Detect which cell encompasses the target text, then output its (X, Y) center coordinate. 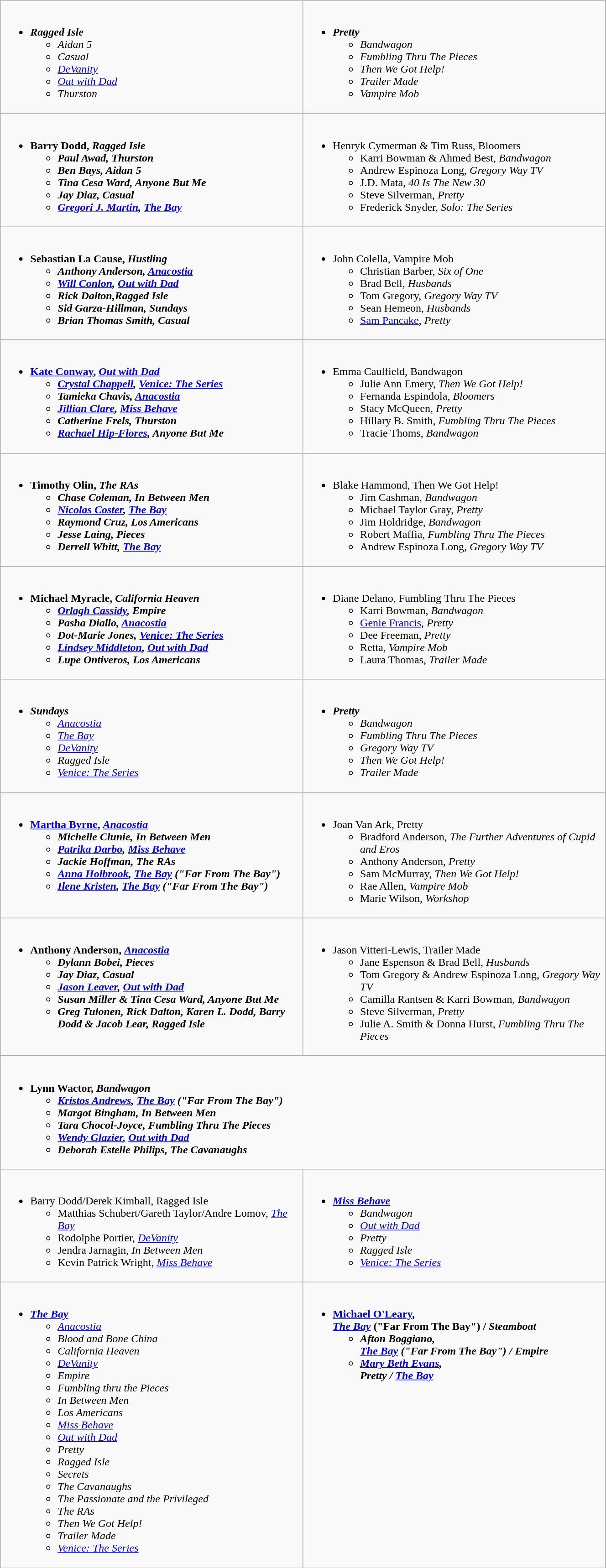
John Colella, Vampire MobChristian Barber, Six of OneBrad Bell, HusbandsTom Gregory, Gregory Way TVSean Hemeon, HusbandsSam Pancake, Pretty (454, 283)
Michael O'Leary,The Bay ("Far From The Bay") / SteamboatAfton Boggiano,The Bay ("Far From The Bay") / EmpireMary Beth Evans,Pretty / The Bay (454, 1425)
Timothy Olin, The RAsChase Coleman, In Between MenNicolas Coster, The BayRaymond Cruz, Los AmericansJesse Laing, PiecesDerrell Whitt, The Bay (151, 510)
PrettyBandwagonFumbling Thru The PiecesThen We Got Help!Trailer MadeVampire Mob (454, 57)
Miss BehaveBandwagonOut with DadPrettyRagged IsleVenice: The Series (454, 1225)
Diane Delano, Fumbling Thru The PiecesKarri Bowman, BandwagonGenie Francis, PrettyDee Freeman, PrettyRetta, Vampire MobLaura Thomas, Trailer Made (454, 623)
SundaysAnacostiaThe BayDeVanityRagged IsleVenice: The Series (151, 736)
Barry Dodd, Ragged IslePaul Awad, ThurstonBen Bays, Aidan 5Tina Cesa Ward, Anyone But MeJay Diaz, CasualGregori J. Martin, The Bay (151, 170)
Ragged IsleAidan 5CasualDeVanityOut with DadThurston (151, 57)
PrettyBandwagonFumbling Thru The PiecesGregory Way TVThen We Got Help!Trailer Made (454, 736)
